Locate the cell with the specified text and output its (x, y) center coordinate. 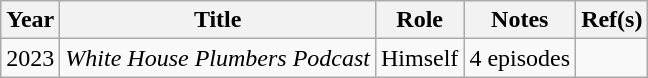
White House Plumbers Podcast (218, 58)
Himself (419, 58)
2023 (30, 58)
Role (419, 20)
Notes (520, 20)
4 episodes (520, 58)
Title (218, 20)
Year (30, 20)
Ref(s) (612, 20)
